Find where the given text appears and provide that cell's center as (X, Y) coordinate. 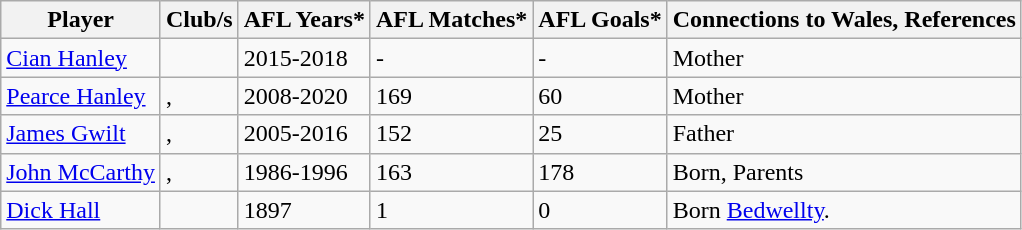
Dick Hall (81, 210)
178 (600, 172)
1 (451, 210)
AFL Matches* (451, 20)
2015-2018 (304, 58)
Born, Parents (844, 172)
1986-1996 (304, 172)
25 (600, 134)
2005-2016 (304, 134)
Cian Hanley (81, 58)
Father (844, 134)
1897 (304, 210)
0 (600, 210)
AFL Goals* (600, 20)
Player (81, 20)
Pearce Hanley (81, 96)
169 (451, 96)
Connections to Wales, References (844, 20)
152 (451, 134)
163 (451, 172)
Club/s (199, 20)
John McCarthy (81, 172)
Born Bedwellty. (844, 210)
James Gwilt (81, 134)
2008-2020 (304, 96)
60 (600, 96)
AFL Years* (304, 20)
